Find where the given text appears and provide that cell's center as [X, Y] coordinate. 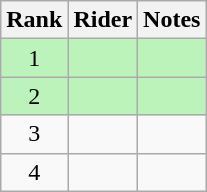
Rank [34, 20]
Rider [103, 20]
1 [34, 58]
2 [34, 96]
Notes [172, 20]
4 [34, 172]
3 [34, 134]
